Return [X, Y] of the center of cell containing provided text 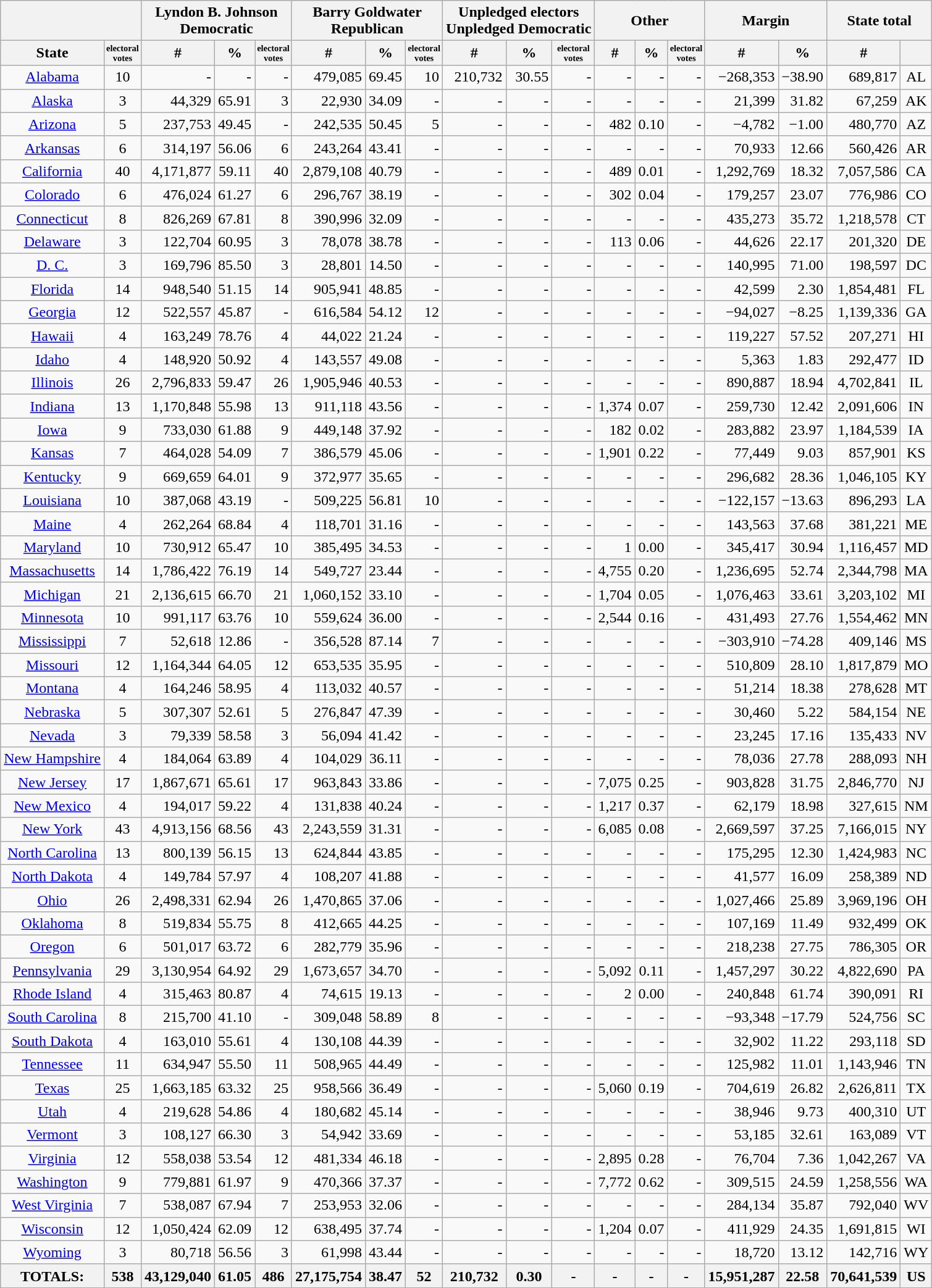
1 [615, 547]
40.53 [385, 383]
283,882 [741, 430]
219,628 [178, 1111]
258,389 [863, 876]
7,772 [615, 1182]
31.82 [803, 101]
53,185 [741, 1135]
4,913,156 [178, 829]
12.42 [803, 406]
Washington [52, 1182]
1,027,466 [741, 900]
15,951,287 [741, 1276]
40.24 [385, 806]
50.92 [235, 359]
5,060 [615, 1088]
524,756 [863, 1018]
34.09 [385, 101]
16.09 [803, 876]
65.91 [235, 101]
California [52, 171]
30,460 [741, 712]
55.50 [235, 1064]
2 [615, 993]
12.66 [803, 148]
345,417 [741, 547]
61.27 [235, 194]
Alaska [52, 101]
43.44 [385, 1252]
1,060,152 [329, 594]
40.57 [385, 688]
Vermont [52, 1135]
−74.28 [803, 642]
501,017 [178, 947]
482 [615, 124]
130,108 [329, 1041]
41.42 [385, 735]
State total [880, 21]
776,986 [863, 194]
0.05 [651, 594]
25.89 [803, 900]
Montana [52, 688]
UT [917, 1111]
0.10 [651, 124]
26.82 [803, 1088]
1,470,865 [329, 900]
1,704 [615, 594]
56,094 [329, 735]
733,030 [178, 430]
4,822,690 [863, 970]
293,118 [863, 1041]
243,264 [329, 148]
2,846,770 [863, 782]
NM [917, 806]
22,930 [329, 101]
New Hampshire [52, 759]
−122,157 [741, 500]
12.30 [803, 853]
WI [917, 1229]
37.74 [385, 1229]
49.45 [235, 124]
−38.90 [803, 77]
OR [917, 947]
638,495 [329, 1229]
NE [917, 712]
MS [917, 642]
624,844 [329, 853]
164,246 [178, 688]
NV [917, 735]
Rhode Island [52, 993]
Tennessee [52, 1064]
1,050,424 [178, 1229]
−17.79 [803, 1018]
1,164,344 [178, 665]
AR [917, 148]
21.24 [385, 336]
163,249 [178, 336]
32.06 [385, 1205]
48.85 [385, 289]
68.84 [235, 524]
786,305 [863, 947]
198,597 [863, 266]
163,010 [178, 1041]
67.81 [235, 218]
27,175,754 [329, 1276]
242,535 [329, 124]
76,704 [741, 1158]
41,577 [741, 876]
56.15 [235, 853]
58.58 [235, 735]
Nebraska [52, 712]
584,154 [863, 712]
800,139 [178, 853]
66.30 [235, 1135]
7,166,015 [863, 829]
78,036 [741, 759]
D. C. [52, 266]
37.92 [385, 430]
−303,910 [741, 642]
MA [917, 571]
59.11 [235, 171]
412,665 [329, 923]
5,092 [615, 970]
23.44 [385, 571]
327,615 [863, 806]
DC [917, 266]
63.72 [235, 947]
122,704 [178, 241]
Alabama [52, 77]
292,477 [863, 359]
52.61 [235, 712]
31.31 [385, 829]
CO [917, 194]
113 [615, 241]
45.14 [385, 1111]
538,087 [178, 1205]
0.19 [651, 1088]
911,118 [329, 406]
284,134 [741, 1205]
44,626 [741, 241]
63.89 [235, 759]
207,271 [863, 336]
OK [917, 923]
Barry GoldwaterRepublican [367, 21]
CA [917, 171]
1,817,879 [863, 665]
730,912 [178, 547]
0.30 [529, 1276]
35.65 [385, 477]
194,017 [178, 806]
62.94 [235, 900]
35.95 [385, 665]
Minnesota [52, 617]
Oklahoma [52, 923]
12.86 [235, 642]
Margin [766, 21]
56.06 [235, 148]
149,784 [178, 876]
5,363 [741, 359]
107,169 [741, 923]
80,718 [178, 1252]
ID [917, 359]
24.35 [803, 1229]
169,796 [178, 266]
50.45 [385, 124]
64.01 [235, 477]
0.02 [651, 430]
387,068 [178, 500]
142,716 [863, 1252]
18.98 [803, 806]
Mississippi [52, 642]
56.81 [385, 500]
MN [917, 617]
40.79 [385, 171]
MO [917, 665]
3,969,196 [863, 900]
385,495 [329, 547]
1,554,462 [863, 617]
Indiana [52, 406]
Unpledged electorsUnpledged Democratic [519, 21]
1,204 [615, 1229]
411,929 [741, 1229]
44.49 [385, 1064]
76.19 [235, 571]
1,867,671 [178, 782]
KS [917, 453]
61.88 [235, 430]
113,032 [329, 688]
1,042,267 [863, 1158]
AK [917, 101]
38.19 [385, 194]
70,641,539 [863, 1276]
55.75 [235, 923]
288,093 [863, 759]
1,663,185 [178, 1088]
Michigan [52, 594]
0.06 [651, 241]
Iowa [52, 430]
0.16 [651, 617]
1,236,695 [741, 571]
792,040 [863, 1205]
1,184,539 [863, 430]
108,127 [178, 1135]
309,048 [329, 1018]
18.32 [803, 171]
278,628 [863, 688]
704,619 [741, 1088]
44.39 [385, 1041]
NY [917, 829]
1,170,848 [178, 406]
35.72 [803, 218]
New Jersey [52, 782]
903,828 [741, 782]
52,618 [178, 642]
30.22 [803, 970]
79,339 [178, 735]
390,091 [863, 993]
689,817 [863, 77]
184,064 [178, 759]
1,143,946 [863, 1064]
11.49 [803, 923]
143,563 [741, 524]
PA [917, 970]
2,879,108 [329, 171]
37.25 [803, 829]
ND [917, 876]
314,197 [178, 148]
218,238 [741, 947]
857,901 [863, 453]
45.87 [235, 312]
IN [917, 406]
30.55 [529, 77]
66.70 [235, 594]
87.14 [385, 642]
Wisconsin [52, 1229]
302 [615, 194]
28,801 [329, 266]
148,920 [178, 359]
27.75 [803, 947]
182 [615, 430]
South Carolina [52, 1018]
KY [917, 477]
1,673,657 [329, 970]
431,493 [741, 617]
1,258,556 [863, 1182]
67,259 [863, 101]
52.74 [803, 571]
1,292,769 [741, 171]
60.95 [235, 241]
52 [424, 1276]
32.09 [385, 218]
409,146 [863, 642]
Pennsylvania [52, 970]
51,214 [741, 688]
538 [122, 1276]
125,982 [741, 1064]
0.08 [651, 829]
309,515 [741, 1182]
South Dakota [52, 1041]
18.38 [803, 688]
1,076,463 [741, 594]
51.15 [235, 289]
653,535 [329, 665]
932,499 [863, 923]
489 [615, 171]
IA [917, 430]
69.45 [385, 77]
0.28 [651, 1158]
LA [917, 500]
−13.63 [803, 500]
38.47 [385, 1276]
MD [917, 547]
Kentucky [52, 477]
22.17 [803, 241]
NC [917, 853]
143,557 [329, 359]
0.01 [651, 171]
38,946 [741, 1111]
315,463 [178, 993]
34.70 [385, 970]
179,257 [741, 194]
NJ [917, 782]
State [52, 53]
Arizona [52, 124]
24.59 [803, 1182]
276,847 [329, 712]
SC [917, 1018]
131,838 [329, 806]
11.01 [803, 1064]
Massachusetts [52, 571]
67.94 [235, 1205]
MI [917, 594]
386,579 [329, 453]
2,626,811 [863, 1088]
163,089 [863, 1135]
449,148 [329, 430]
4,702,841 [863, 383]
2,796,833 [178, 383]
1,786,422 [178, 571]
46.18 [385, 1158]
54.09 [235, 453]
0.20 [651, 571]
36.49 [385, 1088]
1,691,815 [863, 1229]
30.94 [803, 547]
510,809 [741, 665]
7.36 [803, 1158]
−1.00 [803, 124]
1,374 [615, 406]
Maine [52, 524]
43,129,040 [178, 1276]
43.85 [385, 853]
61,998 [329, 1252]
Ohio [52, 900]
669,659 [178, 477]
559,624 [329, 617]
1,905,946 [329, 383]
32,902 [741, 1041]
400,310 [863, 1111]
28.36 [803, 477]
522,557 [178, 312]
55.61 [235, 1041]
Other [650, 21]
North Carolina [52, 853]
Utah [52, 1111]
616,584 [329, 312]
Oregon [52, 947]
65.61 [235, 782]
59.22 [235, 806]
23.07 [803, 194]
WY [917, 1252]
33.10 [385, 594]
45.06 [385, 453]
New Mexico [52, 806]
56.56 [235, 1252]
31.16 [385, 524]
38.78 [385, 241]
963,843 [329, 782]
Arkansas [52, 148]
CT [917, 218]
237,753 [178, 124]
307,307 [178, 712]
SD [917, 1041]
19.13 [385, 993]
43.41 [385, 148]
1,116,457 [863, 547]
470,366 [329, 1182]
1,218,578 [863, 218]
Illinois [52, 383]
65.47 [235, 547]
HI [917, 336]
549,727 [329, 571]
61.05 [235, 1276]
0.11 [651, 970]
37.06 [385, 900]
US [917, 1276]
55.98 [235, 406]
VA [917, 1158]
390,996 [329, 218]
23.97 [803, 430]
21,399 [741, 101]
11.22 [803, 1041]
43.19 [235, 500]
558,038 [178, 1158]
Colorado [52, 194]
FL [917, 289]
57.52 [803, 336]
WA [917, 1182]
Connecticut [52, 218]
1.83 [803, 359]
ME [917, 524]
OH [917, 900]
AZ [917, 124]
63.76 [235, 617]
215,700 [178, 1018]
479,085 [329, 77]
201,320 [863, 241]
Nevada [52, 735]
44,022 [329, 336]
296,682 [741, 477]
62,179 [741, 806]
2,544 [615, 617]
1,424,983 [863, 853]
TX [917, 1088]
3,130,954 [178, 970]
1,046,105 [863, 477]
GA [917, 312]
18.94 [803, 383]
259,730 [741, 406]
905,941 [329, 289]
7,075 [615, 782]
Wyoming [52, 1252]
991,117 [178, 617]
49.08 [385, 359]
37.68 [803, 524]
1,457,297 [741, 970]
MT [917, 688]
Idaho [52, 359]
509,225 [329, 500]
118,701 [329, 524]
47.39 [385, 712]
9.03 [803, 453]
36.11 [385, 759]
64.05 [235, 665]
57.97 [235, 876]
35.96 [385, 947]
53.54 [235, 1158]
18,720 [741, 1252]
−93,348 [741, 1018]
2,091,606 [863, 406]
West Virginia [52, 1205]
−268,353 [741, 77]
104,029 [329, 759]
Virginia [52, 1158]
AL [917, 77]
59.47 [235, 383]
2,243,559 [329, 829]
54,942 [329, 1135]
77,449 [741, 453]
33.86 [385, 782]
519,834 [178, 923]
6,085 [615, 829]
7,057,586 [863, 171]
464,028 [178, 453]
44,329 [178, 101]
0.22 [651, 453]
4,755 [615, 571]
296,767 [329, 194]
RI [917, 993]
13.12 [803, 1252]
1,901 [615, 453]
476,024 [178, 194]
68.56 [235, 829]
3,203,102 [863, 594]
486 [274, 1276]
41.88 [385, 876]
61.97 [235, 1182]
74,615 [329, 993]
VT [917, 1135]
2.30 [803, 289]
31.75 [803, 782]
Missouri [52, 665]
Kansas [52, 453]
896,293 [863, 500]
826,269 [178, 218]
22.58 [803, 1276]
54.12 [385, 312]
0.25 [651, 782]
New York [52, 829]
435,273 [741, 218]
32.61 [803, 1135]
356,528 [329, 642]
135,433 [863, 735]
Texas [52, 1088]
33.61 [803, 594]
262,264 [178, 524]
23,245 [741, 735]
42,599 [741, 289]
Georgia [52, 312]
71.00 [803, 266]
NH [917, 759]
253,953 [329, 1205]
Florida [52, 289]
1,854,481 [863, 289]
Louisiana [52, 500]
28.10 [803, 665]
481,334 [329, 1158]
−8.25 [803, 312]
35.87 [803, 1205]
−94,027 [741, 312]
36.00 [385, 617]
890,887 [741, 383]
70,933 [741, 148]
119,227 [741, 336]
17.16 [803, 735]
0.04 [651, 194]
Delaware [52, 241]
140,995 [741, 266]
2,136,615 [178, 594]
948,540 [178, 289]
5.22 [803, 712]
37.37 [385, 1182]
43.56 [385, 406]
0.62 [651, 1182]
Lyndon B. JohnsonDemocratic [216, 21]
958,566 [329, 1088]
175,295 [741, 853]
TN [917, 1064]
0.37 [651, 806]
240,848 [741, 993]
508,965 [329, 1064]
9.73 [803, 1111]
DE [917, 241]
62.09 [235, 1229]
78,078 [329, 241]
14.50 [385, 266]
27.78 [803, 759]
1,139,336 [863, 312]
2,669,597 [741, 829]
381,221 [863, 524]
78.76 [235, 336]
North Dakota [52, 876]
80.87 [235, 993]
41.10 [235, 1018]
44.25 [385, 923]
282,779 [329, 947]
560,426 [863, 148]
−4,782 [741, 124]
372,977 [329, 477]
779,881 [178, 1182]
2,498,331 [178, 900]
2,344,798 [863, 571]
58.89 [385, 1018]
634,947 [178, 1064]
180,682 [329, 1111]
85.50 [235, 266]
58.95 [235, 688]
54.86 [235, 1111]
1,217 [615, 806]
34.53 [385, 547]
4,171,877 [178, 171]
64.92 [235, 970]
63.32 [235, 1088]
61.74 [803, 993]
480,770 [863, 124]
IL [917, 383]
33.69 [385, 1135]
2,895 [615, 1158]
Maryland [52, 547]
108,207 [329, 876]
TOTALS: [52, 1276]
WV [917, 1205]
27.76 [803, 617]
Hawaii [52, 336]
